Detect which cell encompasses the target text, then output its [X, Y] center coordinate. 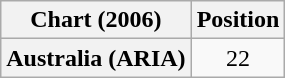
Australia (ARIA) [96, 58]
Chart (2006) [96, 20]
22 [238, 58]
Position [238, 20]
